Find where the given text appears and provide that cell's center as (x, y) coordinate. 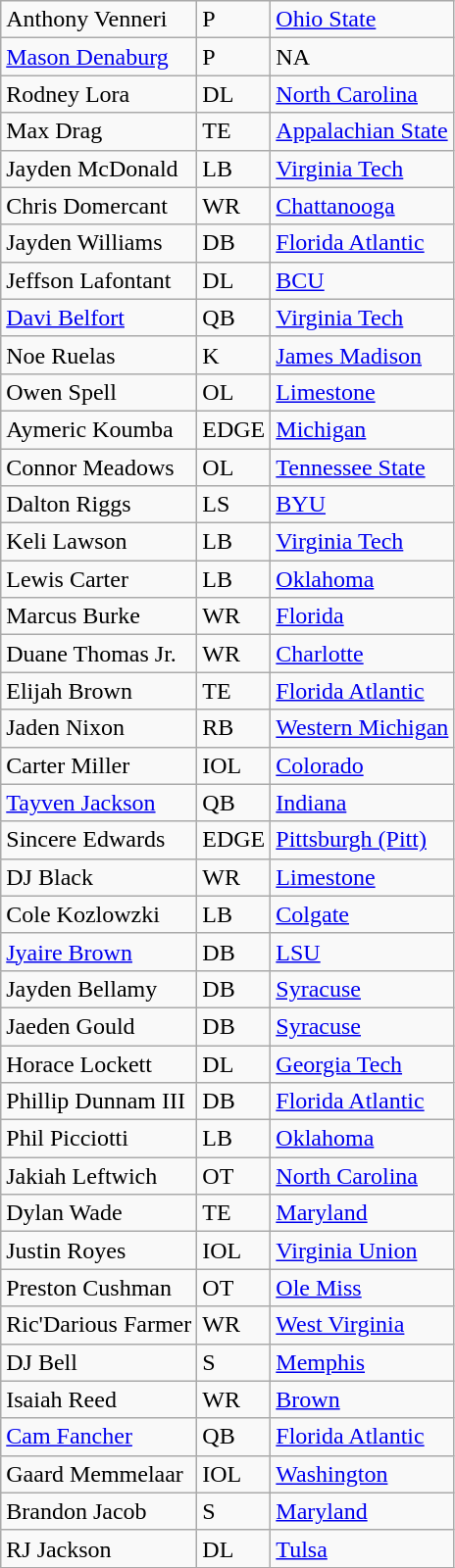
RB (233, 728)
Phillip Dunnam III (99, 1102)
Pittsburgh (Pitt) (363, 840)
James Madison (363, 355)
Virginia Union (363, 1250)
Davi Belfort (99, 318)
Sincere Edwards (99, 840)
Ohio State (363, 20)
Anthony Venneri (99, 20)
Gaard Memmelaar (99, 1474)
Jeffson Lafontant (99, 280)
Elijah Brown (99, 691)
Marcus Burke (99, 616)
Connor Meadows (99, 467)
Duane Thomas Jr. (99, 654)
Aymeric Koumba (99, 429)
BYU (363, 505)
Mason Denaburg (99, 57)
Dylan Wade (99, 1213)
Indiana (363, 803)
BCU (363, 280)
Charlotte (363, 654)
Brown (363, 1399)
LSU (363, 952)
Preston Cushman (99, 1288)
Noe Ruelas (99, 355)
Chattanooga (363, 206)
Lewis Carter (99, 579)
Horace Lockett (99, 1063)
Western Michigan (363, 728)
West Virginia (363, 1325)
LS (233, 505)
Jaden Nixon (99, 728)
Memphis (363, 1362)
Dalton Riggs (99, 505)
DJ Black (99, 877)
Jyaire Brown (99, 952)
Ole Miss (363, 1288)
Tulsa (363, 1548)
Phil Picciotti (99, 1139)
Jaeden Gould (99, 1026)
Justin Royes (99, 1250)
Appalachian State (363, 131)
Ric'Darious Farmer (99, 1325)
Carter Miller (99, 765)
Tennessee State (363, 467)
Jayden Bellamy (99, 989)
Georgia Tech (363, 1063)
Brandon Jacob (99, 1511)
Jayden McDonald (99, 169)
Isaiah Reed (99, 1399)
Michigan (363, 429)
Rodney Lora (99, 94)
Jakiah Leftwich (99, 1176)
Max Drag (99, 131)
Cole Kozlowzki (99, 914)
Cam Fancher (99, 1437)
Chris Domercant (99, 206)
Colorado (363, 765)
NA (363, 57)
DJ Bell (99, 1362)
Florida (363, 616)
Washington (363, 1474)
Keli Lawson (99, 542)
K (233, 355)
Colgate (363, 914)
Jayden Williams (99, 243)
RJ Jackson (99, 1548)
Owen Spell (99, 392)
Tayven Jackson (99, 803)
